Identify which cell holds the provided text, then report its [x, y] central coordinate. 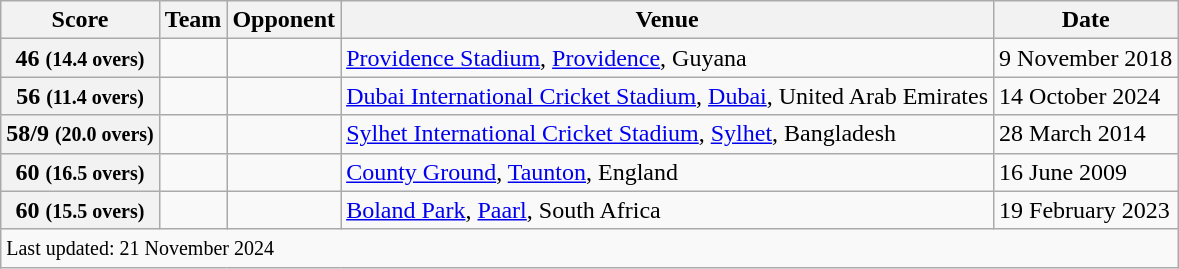
60 (16.5 overs) [80, 172]
16 June 2009 [1086, 172]
60 (15.5 overs) [80, 210]
9 November 2018 [1086, 58]
Opponent [284, 20]
Boland Park, Paarl, South Africa [668, 210]
19 February 2023 [1086, 210]
Date [1086, 20]
Dubai International Cricket Stadium, Dubai, United Arab Emirates [668, 96]
14 October 2024 [1086, 96]
County Ground, Taunton, England [668, 172]
Venue [668, 20]
56 (11.4 overs) [80, 96]
Score [80, 20]
Team [193, 20]
Sylhet International Cricket Stadium, Sylhet, Bangladesh [668, 134]
28 March 2014 [1086, 134]
Providence Stadium, Providence, Guyana [668, 58]
46 (14.4 overs) [80, 58]
58/9 (20.0 overs) [80, 134]
Last updated: 21 November 2024 [590, 248]
